Return the (X, Y) coordinate for the center point of the cell that contains the specified text.  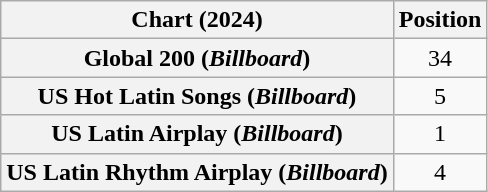
Global 200 (Billboard) (197, 58)
US Hot Latin Songs (Billboard) (197, 96)
1 (440, 134)
4 (440, 172)
US Latin Rhythm Airplay (Billboard) (197, 172)
US Latin Airplay (Billboard) (197, 134)
5 (440, 96)
Position (440, 20)
Chart (2024) (197, 20)
34 (440, 58)
